For the text-containing cell, return its midpoint in (X, Y) coordinate format. 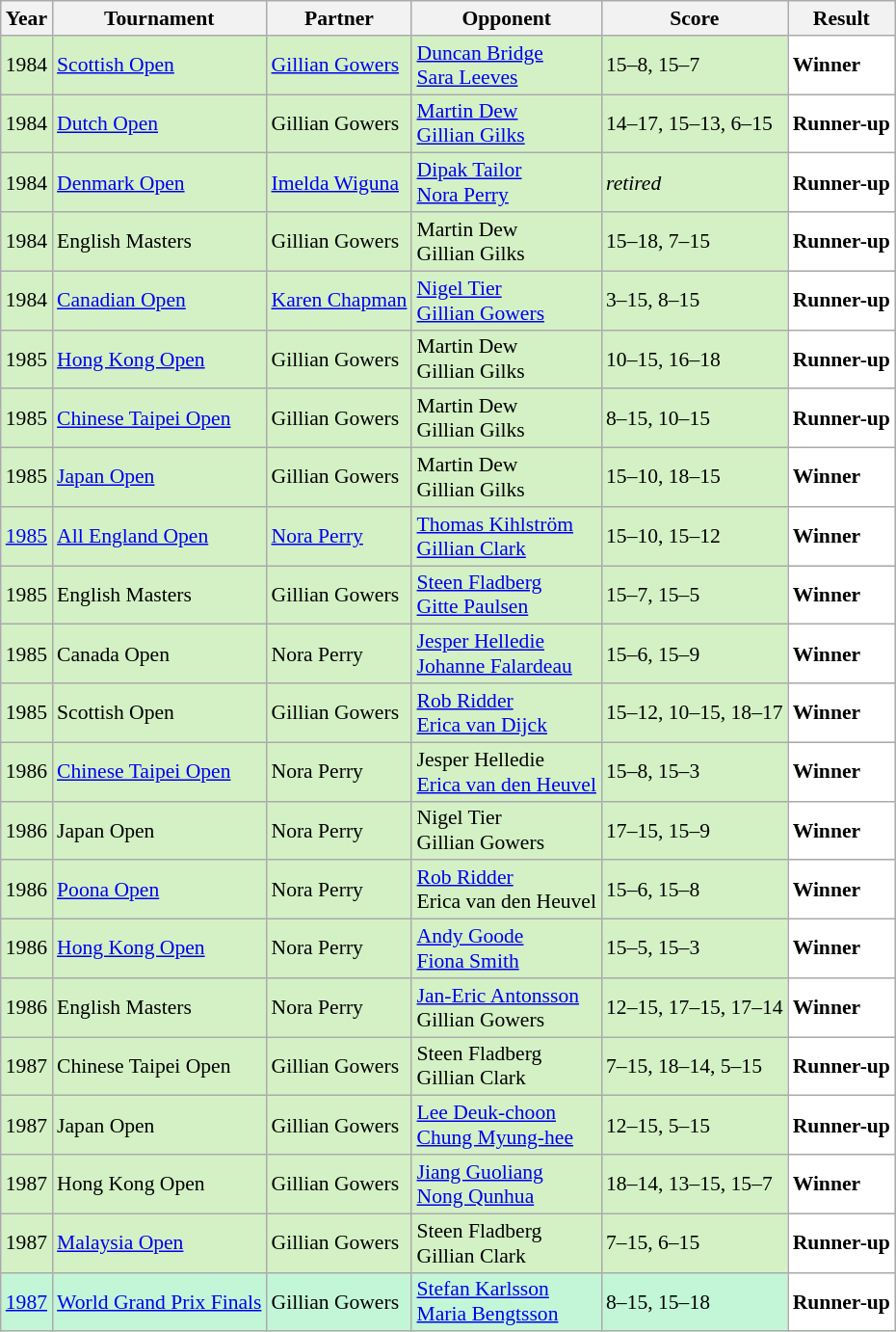
Jesper Helledie Erica van den Heuvel (507, 771)
retired (695, 183)
15–12, 10–15, 18–17 (695, 713)
Jesper Helledie Johanne Falardeau (507, 653)
Dipak Tailor Nora Perry (507, 183)
Canada Open (159, 653)
3–15, 8–15 (695, 301)
Thomas Kihlström Gillian Clark (507, 536)
7–15, 6–15 (695, 1243)
Imelda Wiguna (339, 183)
14–17, 15–13, 6–15 (695, 123)
Malaysia Open (159, 1243)
15–6, 15–9 (695, 653)
All England Open (159, 536)
Jiang Guoliang Nong Qunhua (507, 1184)
Rob Ridder Erica van Dijck (507, 713)
Jan-Eric Antonsson Gillian Gowers (507, 1008)
8–15, 15–18 (695, 1301)
Score (695, 18)
15–8, 15–7 (695, 66)
Poona Open (159, 891)
Lee Deuk-choon Chung Myung-hee (507, 1126)
15–10, 18–15 (695, 478)
15–5, 15–3 (695, 948)
Result (842, 18)
7–15, 18–14, 5–15 (695, 1066)
Tournament (159, 18)
Karen Chapman (339, 301)
10–15, 16–18 (695, 359)
15–10, 15–12 (695, 536)
17–15, 15–9 (695, 831)
World Grand Prix Finals (159, 1301)
Dutch Open (159, 123)
12–15, 5–15 (695, 1126)
8–15, 10–15 (695, 418)
Stefan Karlsson Maria Bengtsson (507, 1301)
Partner (339, 18)
15–7, 15–5 (695, 596)
Denmark Open (159, 183)
18–14, 13–15, 15–7 (695, 1184)
15–8, 15–3 (695, 771)
12–15, 17–15, 17–14 (695, 1008)
Andy Goode Fiona Smith (507, 948)
Canadian Open (159, 301)
Year (27, 18)
15–18, 7–15 (695, 241)
Rob Ridder Erica van den Heuvel (507, 891)
Duncan Bridge Sara Leeves (507, 66)
Opponent (507, 18)
Steen Fladberg Gitte Paulsen (507, 596)
15–6, 15–8 (695, 891)
